Detect which cell encompasses the target text, then output its (x, y) center coordinate. 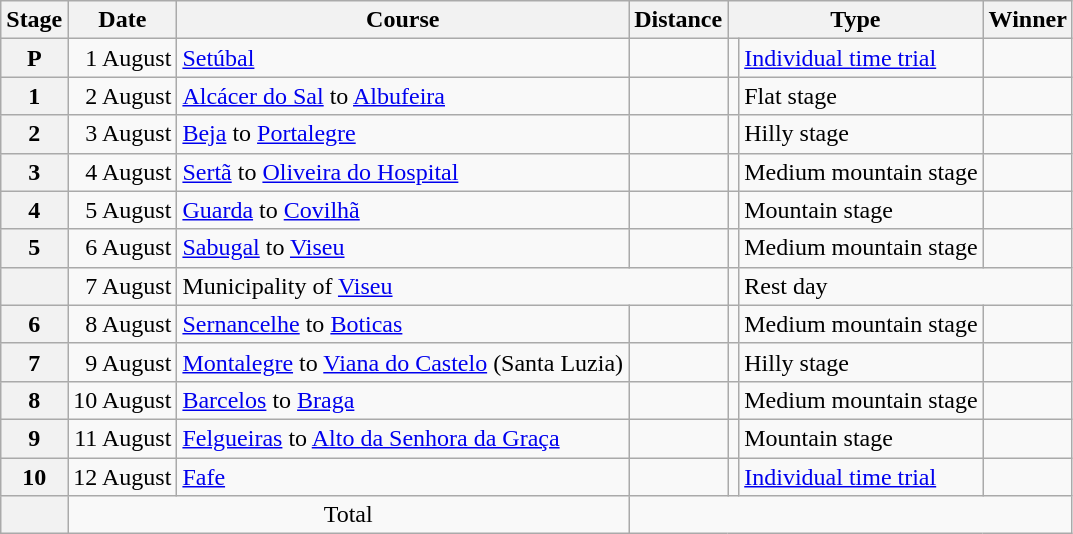
5 August (122, 210)
Winner (1028, 20)
Montalegre to Viana do Castelo (Santa Luzia) (403, 362)
7 August (122, 286)
Stage (34, 20)
9 (34, 438)
9 August (122, 362)
Total (348, 515)
Beja to Portalegre (403, 134)
Distance (678, 20)
3 (34, 172)
P (34, 58)
2 August (122, 96)
11 August (122, 438)
Felgueiras to Alto da Senhora da Graça (403, 438)
Guarda to Covilhã (403, 210)
1 August (122, 58)
Flat stage (861, 96)
3 August (122, 134)
Sernancelhe to Boticas (403, 324)
Barcelos to Braga (403, 400)
5 (34, 248)
Sabugal to Viseu (403, 248)
Rest day (906, 286)
Date (122, 20)
2 (34, 134)
8 (34, 400)
Setúbal (403, 58)
8 August (122, 324)
10 August (122, 400)
1 (34, 96)
Fafe (403, 477)
4 August (122, 172)
4 (34, 210)
Municipality of Viseu (452, 286)
6 August (122, 248)
Course (403, 20)
Sertã to Oliveira do Hospital (403, 172)
10 (34, 477)
7 (34, 362)
Type (856, 20)
12 August (122, 477)
6 (34, 324)
Alcácer do Sal to Albufeira (403, 96)
